Pinpoint the cell where the given text exists, returning its [X, Y] midpoint coordinate. 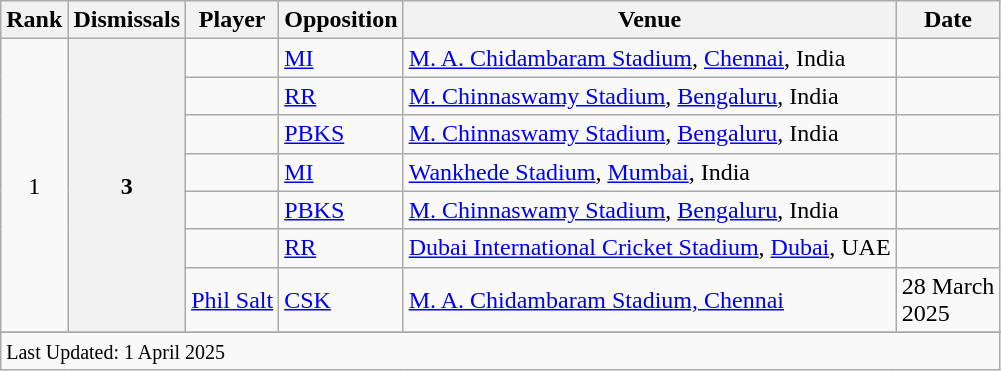
Phil Salt [232, 300]
28 March2025 [948, 300]
Player [232, 20]
3 [127, 186]
Venue [650, 20]
M. A. Chidambaram Stadium, Chennai [650, 300]
Opposition [341, 20]
1 [34, 186]
Dismissals [127, 20]
Dubai International Cricket Stadium, Dubai, UAE [650, 248]
Rank [34, 20]
Date [948, 20]
Wankhede Stadium, Mumbai, India [650, 172]
Last Updated: 1 April 2025 [500, 351]
CSK [341, 300]
M. A. Chidambaram Stadium, Chennai, India [650, 58]
